Find where the given text appears and provide that cell's center as [X, Y] coordinate. 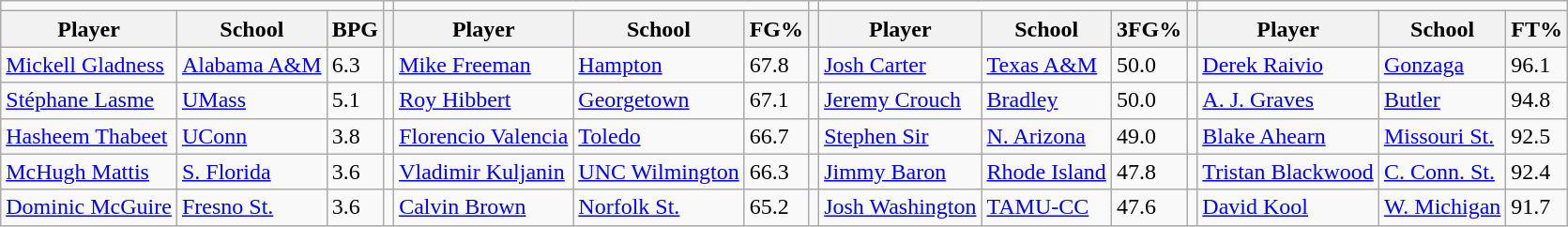
W. Michigan [1441, 207]
Mickell Gladness [89, 65]
Florencio Valencia [484, 136]
Alabama A&M [251, 65]
Bradley [1046, 100]
Norfolk St. [659, 207]
49.0 [1149, 136]
Hampton [659, 65]
Hasheem Thabeet [89, 136]
Stephen Sir [901, 136]
6.3 [355, 65]
91.7 [1537, 207]
A. J. Graves [1288, 100]
67.1 [776, 100]
McHugh Mattis [89, 172]
92.5 [1537, 136]
Derek Raivio [1288, 65]
Georgetown [659, 100]
Dominic McGuire [89, 207]
Jimmy Baron [901, 172]
Calvin Brown [484, 207]
Mike Freeman [484, 65]
66.3 [776, 172]
Fresno St. [251, 207]
Missouri St. [1441, 136]
FT% [1537, 29]
TAMU-CC [1046, 207]
UMass [251, 100]
Butler [1441, 100]
96.1 [1537, 65]
Texas A&M [1046, 65]
Roy Hibbert [484, 100]
Vladimir Kuljanin [484, 172]
Jeremy Crouch [901, 100]
David Kool [1288, 207]
3.8 [355, 136]
UConn [251, 136]
Josh Washington [901, 207]
Blake Ahearn [1288, 136]
C. Conn. St. [1441, 172]
Rhode Island [1046, 172]
N. Arizona [1046, 136]
FG% [776, 29]
S. Florida [251, 172]
Josh Carter [901, 65]
Toledo [659, 136]
Gonzaga [1441, 65]
BPG [355, 29]
UNC Wilmington [659, 172]
94.8 [1537, 100]
47.6 [1149, 207]
65.2 [776, 207]
Stéphane Lasme [89, 100]
5.1 [355, 100]
3FG% [1149, 29]
66.7 [776, 136]
47.8 [1149, 172]
Tristan Blackwood [1288, 172]
92.4 [1537, 172]
67.8 [776, 65]
